Scan for the cell matching the given text and deliver its [X, Y] coordinate at center. 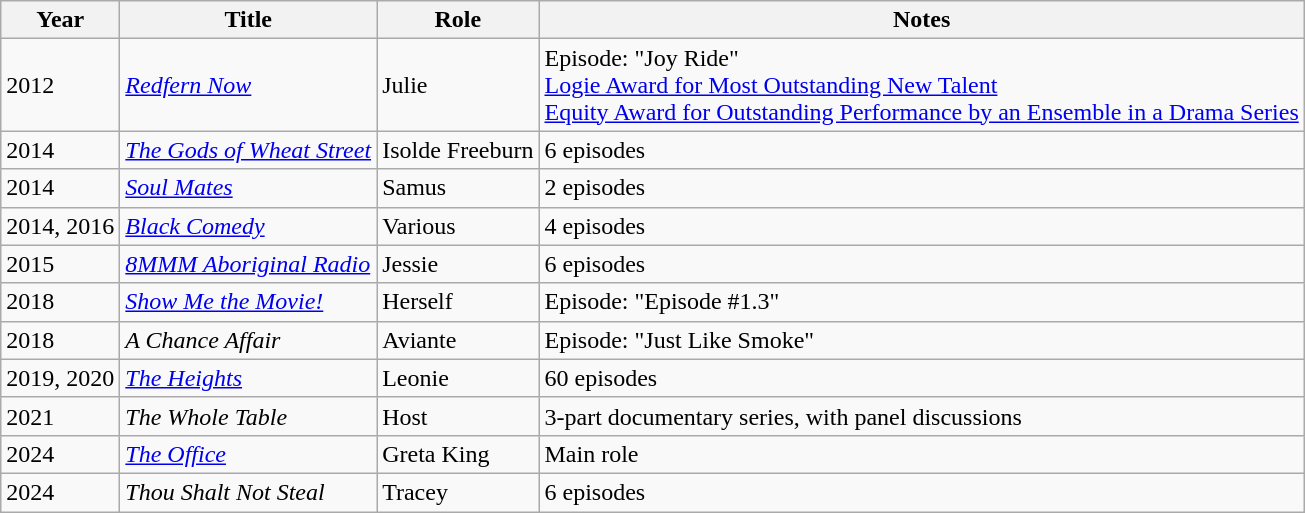
Various [458, 226]
Main role [922, 454]
Host [458, 416]
A Chance Affair [248, 340]
Episode: "Just Like Smoke" [922, 340]
2014, 2016 [60, 226]
Greta King [458, 454]
Episode: "Episode #1.3" [922, 302]
Leonie [458, 378]
Julie [458, 85]
Notes [922, 20]
2021 [60, 416]
The Gods of Wheat Street [248, 150]
3-part documentary series, with panel discussions [922, 416]
2 episodes [922, 188]
Show Me the Movie! [248, 302]
Title [248, 20]
2015 [60, 264]
Thou Shalt Not Steal [248, 492]
Black Comedy [248, 226]
Soul Mates [248, 188]
Episode: "Joy Ride"Logie Award for Most Outstanding New TalentEquity Award for Outstanding Performance by an Ensemble in a Drama Series [922, 85]
Role [458, 20]
60 episodes [922, 378]
Jessie [458, 264]
8MMM Aboriginal Radio [248, 264]
Redfern Now [248, 85]
The Whole Table [248, 416]
Isolde Freeburn [458, 150]
The Heights [248, 378]
2012 [60, 85]
2019, 2020 [60, 378]
Tracey [458, 492]
Herself [458, 302]
Year [60, 20]
Samus [458, 188]
4 episodes [922, 226]
The Office [248, 454]
Aviante [458, 340]
